Return the (X, Y) coordinate for the center point of the cell that contains the specified text.  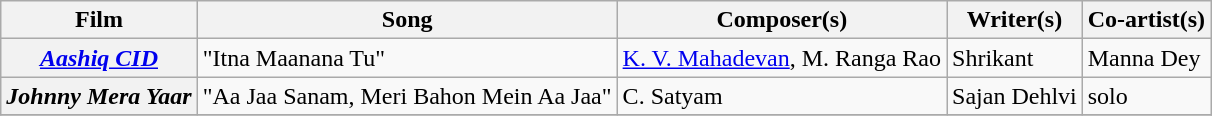
Sajan Dehlvi (1015, 96)
Co-artist(s) (1146, 20)
"Itna Maanana Tu" (407, 58)
K. V. Mahadevan, M. Ranga Rao (782, 58)
solo (1146, 96)
Film (99, 20)
Shrikant (1015, 58)
"Aa Jaa Sanam, Meri Bahon Mein Aa Jaa" (407, 96)
Writer(s) (1015, 20)
Song (407, 20)
C. Satyam (782, 96)
Aashiq CID (99, 58)
Johnny Mera Yaar (99, 96)
Manna Dey (1146, 58)
Composer(s) (782, 20)
